Identify which cell holds the provided text, then report its (X, Y) central coordinate. 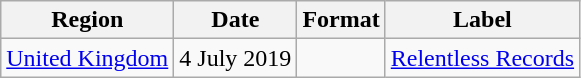
Region (88, 20)
Format (341, 20)
Label (482, 20)
4 July 2019 (236, 58)
Date (236, 20)
United Kingdom (88, 58)
Relentless Records (482, 58)
